Pinpoint the cell where the given text exists, returning its (x, y) midpoint coordinate. 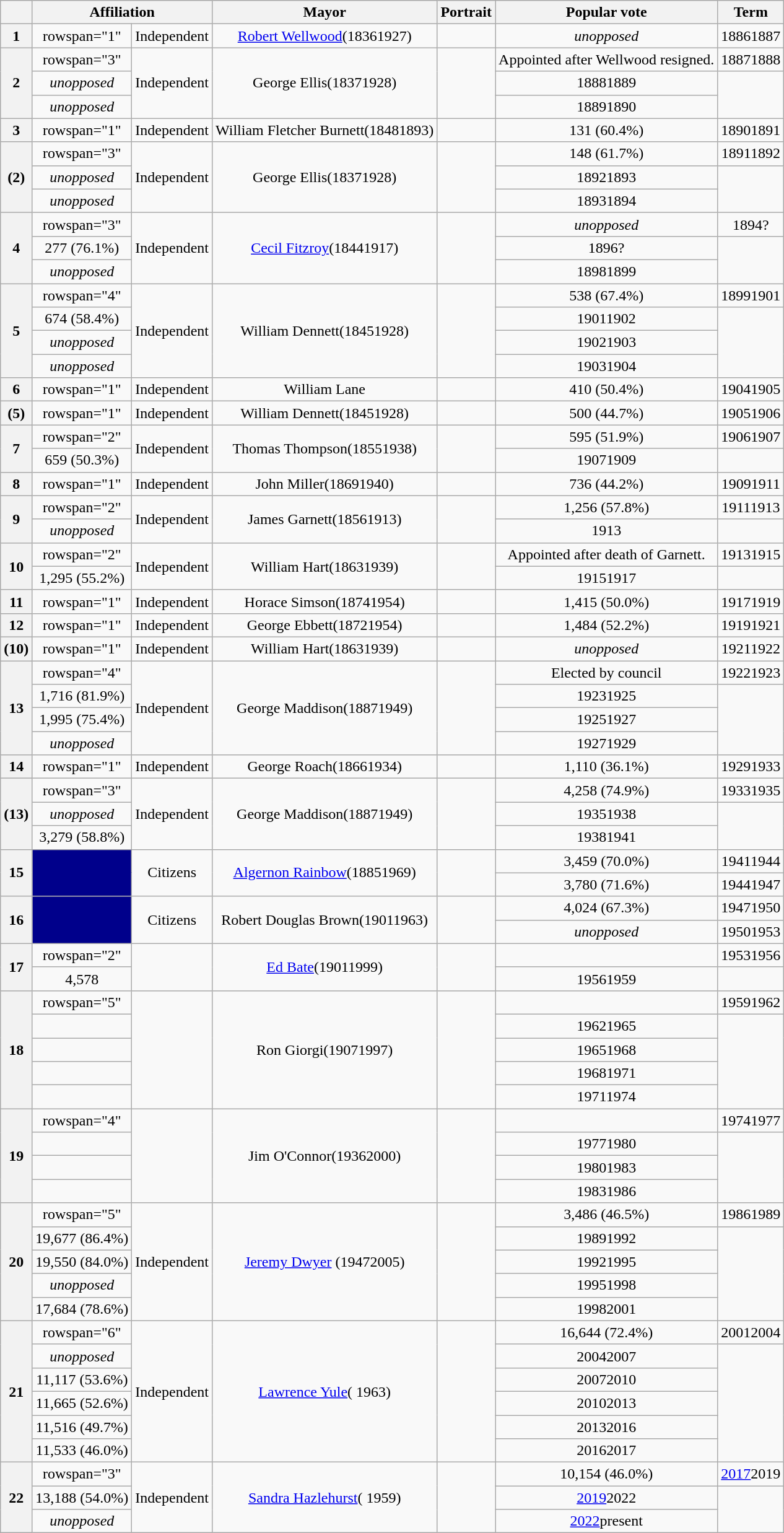
18871888 (751, 59)
Elected by council (607, 672)
Jeremy Dwyer (19472005) (324, 1262)
19291933 (751, 767)
19531956 (751, 955)
19441947 (751, 884)
18891890 (607, 107)
19351938 (607, 814)
James Garnett(18561913) (324, 519)
21 (16, 1391)
19951998 (607, 1285)
19861989 (751, 1215)
19191921 (751, 625)
William Fletcher Burnett(18481893) (324, 130)
19741977 (751, 1120)
16,644 (72.4%) (607, 1332)
20042007 (607, 1356)
William Lane (324, 390)
1,415 (50.0%) (607, 601)
19331935 (751, 790)
Appointed after Wellwood resigned. (607, 59)
Ron Giorgi(19071997) (324, 1049)
20162017 (607, 1451)
19621965 (607, 1026)
10 (16, 566)
Portrait (466, 12)
19051906 (751, 413)
15 (16, 873)
20102013 (607, 1403)
19921995 (607, 1262)
19411944 (751, 861)
19651968 (607, 1050)
17 (16, 967)
19031904 (607, 366)
14 (16, 767)
19982001 (607, 1309)
1913 (607, 531)
18981899 (607, 271)
18 (16, 1049)
4 (16, 248)
19111913 (751, 507)
410 (50.4%) (607, 390)
Jim O'Connor(19362000) (324, 1156)
19171919 (751, 601)
20172019 (751, 1474)
19251927 (607, 720)
19131915 (751, 554)
13,188 (54.0%) (82, 1498)
1896? (607, 248)
674 (58.4%) (82, 319)
1,256 (57.8%) (607, 507)
19221923 (751, 672)
19831986 (607, 1191)
19091911 (751, 484)
500 (44.7%) (607, 413)
11,533 (46.0%) (82, 1451)
20192022 (607, 1498)
19021903 (607, 343)
19011902 (607, 319)
3,459 (70.0%) (607, 861)
20072010 (607, 1379)
19591962 (751, 1002)
19271929 (607, 743)
Algernon Rainbow(18851969) (324, 873)
19801983 (607, 1168)
659 (50.3%) (82, 460)
(2) (16, 177)
Cecil Fitzroy(18441917) (324, 248)
19071909 (607, 460)
538 (67.4%) (607, 295)
18901891 (751, 130)
Affiliation (123, 12)
Popular vote (607, 12)
18921893 (607, 177)
1,995 (75.4%) (82, 720)
3,486 (46.5%) (607, 1215)
16 (16, 920)
18991901 (751, 295)
22 (16, 1498)
5 (16, 331)
18881889 (607, 83)
Appointed after death of Garnett. (607, 554)
19711974 (607, 1097)
1,716 (81.9%) (82, 696)
George Roach(18661934) (324, 767)
1894? (751, 224)
7 (16, 448)
12 (16, 625)
20 (16, 1262)
4,024 (67.3%) (607, 908)
2022present (607, 1521)
19231925 (607, 696)
Mayor (324, 12)
4,578 (82, 979)
6 (16, 390)
Thomas Thompson(18551938) (324, 448)
11,665 (52.6%) (82, 1403)
11,117 (53.6%) (82, 1379)
George Ebbett(18721954) (324, 625)
19891992 (607, 1238)
1 (16, 36)
19501953 (751, 932)
18861887 (751, 36)
19,677 (86.4%) (82, 1238)
3,279 (58.8%) (82, 837)
3 (16, 130)
148 (61.7%) (607, 154)
19771980 (607, 1144)
(5) (16, 413)
18931894 (607, 201)
19 (16, 1156)
8 (16, 484)
595 (51.9%) (607, 437)
Horace Simson(18741954) (324, 601)
19,550 (84.0%) (82, 1262)
(13) (16, 814)
19681971 (607, 1073)
10,154 (46.0%) (607, 1474)
11 (16, 601)
rowspan="6" (82, 1332)
1,110 (36.1%) (607, 767)
4,258 (74.9%) (607, 790)
19471950 (751, 908)
277 (76.1%) (82, 248)
13 (16, 707)
19041905 (751, 390)
(10) (16, 649)
20012004 (751, 1332)
1,484 (52.2%) (607, 625)
19151917 (607, 578)
19561959 (607, 979)
Ed Bate(19011999) (324, 967)
Lawrence Yule( 1963) (324, 1391)
9 (16, 519)
20132016 (607, 1426)
Sandra Hazlehurst( 1959) (324, 1498)
Term (751, 12)
17,684 (78.6%) (82, 1309)
11,516 (49.7%) (82, 1426)
Robert Wellwood(18361927) (324, 36)
131 (60.4%) (607, 130)
2 (16, 83)
Robert Douglas Brown(19011963) (324, 920)
18911892 (751, 154)
736 (44.2%) (607, 484)
1,295 (55.2%) (82, 578)
19061907 (751, 437)
3,780 (71.6%) (607, 884)
John Miller(18691940) (324, 484)
19211922 (751, 649)
19381941 (607, 837)
